Return (x, y) of the center of cell containing provided text 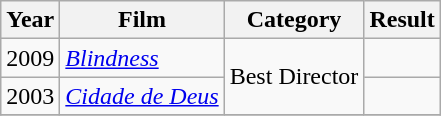
Film (142, 20)
2003 (30, 96)
Result (402, 20)
Category (294, 20)
Cidade de Deus (142, 96)
Best Director (294, 77)
Year (30, 20)
Blindness (142, 58)
2009 (30, 58)
